Output the (X, Y) coordinate of the center of the cell containing the given text.  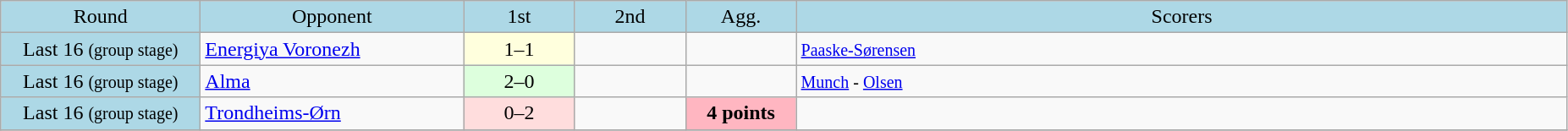
Trondheims-Ørn (332, 113)
1–1 (520, 49)
Round (101, 17)
0–2 (520, 113)
Opponent (332, 17)
Munch - Olsen (1181, 81)
Scorers (1181, 17)
Agg. (741, 17)
Energiya Voronezh (332, 49)
4 points (741, 113)
2nd (630, 17)
Alma (332, 81)
Paaske-Sørensen (1181, 49)
1st (520, 17)
2–0 (520, 81)
